Search for the cell housing the specified text and yield its (x, y) center coordinate. 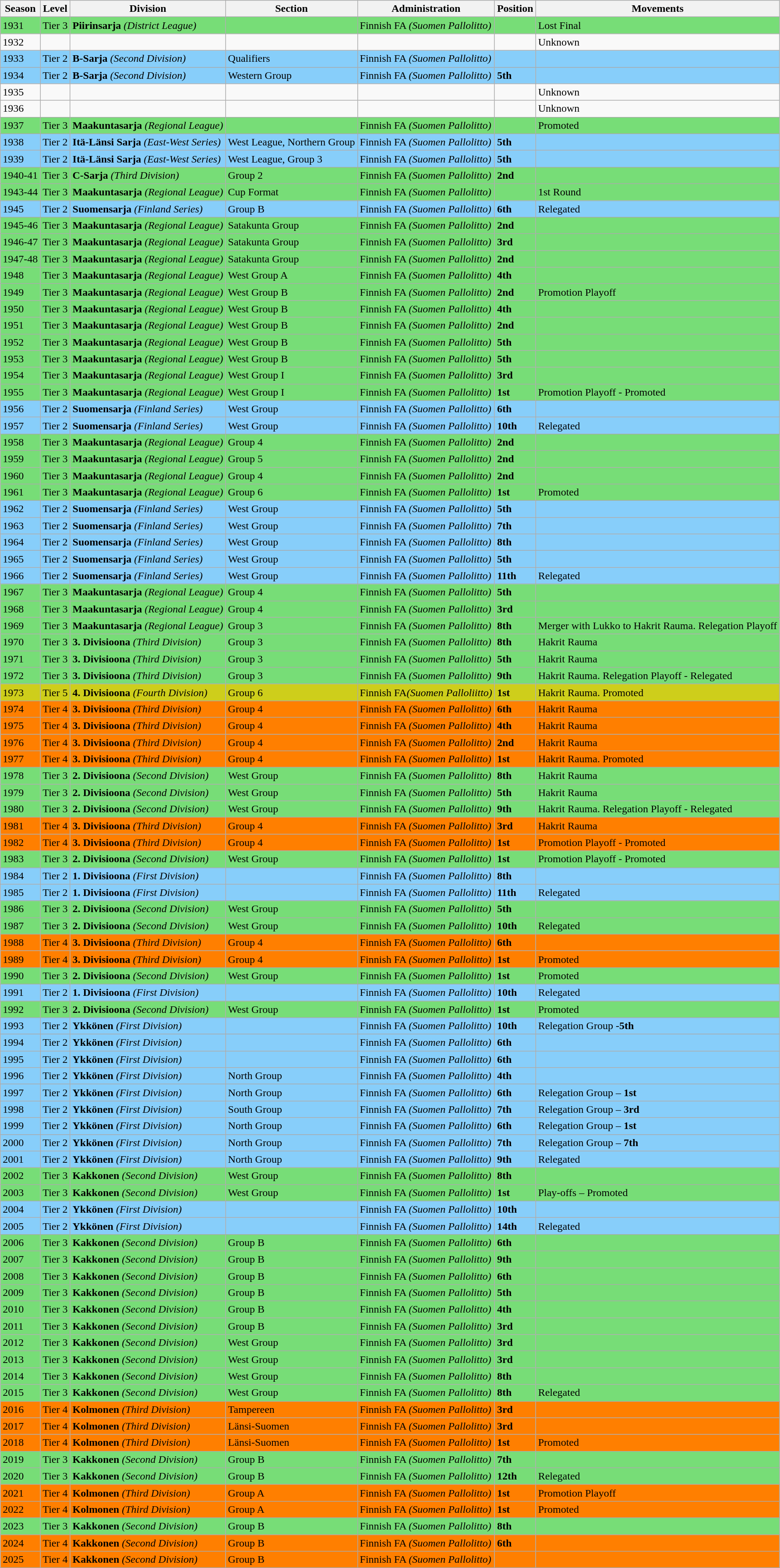
2015 (20, 1393)
Movements (658, 9)
1966 (20, 576)
1980 (20, 809)
West Group A (292, 276)
2018 (20, 1443)
12th (515, 1476)
1945 (20, 209)
1969 (20, 626)
1965 (20, 559)
Group 5 (292, 459)
2022 (20, 1509)
2025 (20, 1560)
2016 (20, 1409)
1989 (20, 959)
1991 (20, 992)
1947-48 (20, 259)
2010 (20, 1310)
Administration (426, 9)
1956 (20, 409)
Relegation Group -5th (658, 1026)
Relegation Group – 3rd (658, 1109)
1972 (20, 676)
1983 (20, 859)
1986 (20, 909)
Qualifiers (292, 59)
2007 (20, 1259)
2014 (20, 1376)
Piirinsarja (District League) (148, 25)
1952 (20, 342)
2003 (20, 1193)
1946-47 (20, 242)
2001 (20, 1159)
2021 (20, 1493)
1987 (20, 926)
1977 (20, 759)
1978 (20, 776)
1960 (20, 475)
Play-offs – Promoted (658, 1193)
1970 (20, 642)
1992 (20, 1009)
1996 (20, 1076)
1937 (20, 125)
14th (515, 1226)
1975 (20, 726)
Merger with Lukko to Hakrit Rauma. Relegation Playoff (658, 626)
1999 (20, 1126)
2002 (20, 1176)
1934 (20, 75)
1981 (20, 826)
1940-41 (20, 175)
1997 (20, 1093)
1988 (20, 942)
1951 (20, 326)
4. Divisioona (Fourth Division) (148, 692)
1961 (20, 492)
2019 (20, 1459)
Western Group (292, 75)
Finnish FA(Suomen Palloliitto) (426, 692)
1963 (20, 526)
1945-46 (20, 226)
1994 (20, 1043)
1973 (20, 692)
2023 (20, 1526)
Division (148, 9)
1982 (20, 842)
Position (515, 9)
Tampereen (292, 1409)
2011 (20, 1326)
2000 (20, 1143)
1943-44 (20, 192)
1985 (20, 892)
2006 (20, 1242)
2012 (20, 1343)
C-Sarja (Third Division) (148, 175)
Cup Format (292, 192)
1936 (20, 109)
1954 (20, 375)
1955 (20, 392)
1979 (20, 793)
1938 (20, 142)
1953 (20, 359)
1950 (20, 309)
1st Round (658, 192)
1974 (20, 709)
1932 (20, 42)
1959 (20, 459)
1958 (20, 442)
1998 (20, 1109)
1949 (20, 292)
1993 (20, 1026)
West League, Group 3 (292, 159)
1968 (20, 609)
1931 (20, 25)
2005 (20, 1226)
2020 (20, 1476)
1971 (20, 659)
2013 (20, 1359)
1948 (20, 276)
2017 (20, 1426)
2008 (20, 1276)
2004 (20, 1209)
Season (20, 9)
1964 (20, 542)
Level (55, 9)
1976 (20, 743)
1990 (20, 976)
1984 (20, 876)
South Group (292, 1109)
1995 (20, 1059)
1933 (20, 59)
1962 (20, 509)
2024 (20, 1543)
1935 (20, 92)
Tier 5 (55, 692)
2009 (20, 1293)
Section (292, 9)
1967 (20, 592)
Lost Final (658, 25)
Group 2 (292, 175)
1957 (20, 425)
West League, Northern Group (292, 142)
1939 (20, 159)
Relegation Group – 7th (658, 1143)
